Pinpoint the cell where the given text exists, returning its [X, Y] midpoint coordinate. 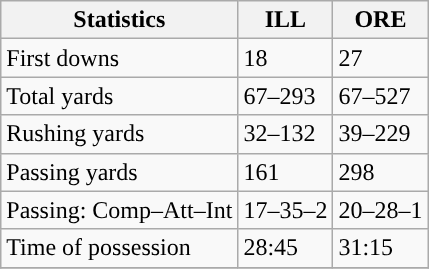
27 [380, 58]
First downs [120, 58]
31:15 [380, 248]
32–132 [286, 134]
28:45 [286, 248]
Passing yards [120, 172]
67–527 [380, 96]
Rushing yards [120, 134]
Statistics [120, 20]
298 [380, 172]
20–28–1 [380, 210]
67–293 [286, 96]
39–229 [380, 134]
18 [286, 58]
Total yards [120, 96]
161 [286, 172]
ORE [380, 20]
Passing: Comp–Att–Int [120, 210]
ILL [286, 20]
17–35–2 [286, 210]
Time of possession [120, 248]
